Identify which cell holds the provided text, then report its (x, y) central coordinate. 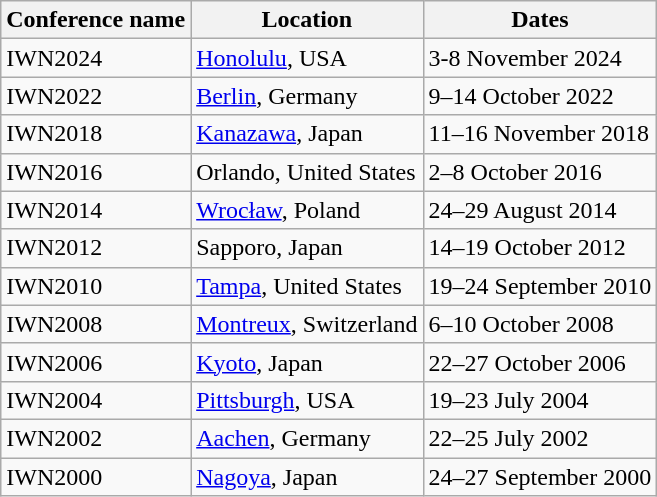
Sapporo, Japan (307, 248)
Montreux, Switzerland (307, 324)
Orlando, United States (307, 172)
IWN2012 (96, 248)
19–24 September 2010 (540, 286)
IWN2010 (96, 286)
Wrocław, Poland (307, 210)
Dates (540, 20)
IWN2022 (96, 96)
IWN2014 (96, 210)
Kyoto, Japan (307, 362)
IWN2018 (96, 134)
Tampa, United States (307, 286)
14–19 October 2012 (540, 248)
Berlin, Germany (307, 96)
22–27 October 2006 (540, 362)
9–14 October 2022 (540, 96)
IWN2004 (96, 400)
Nagoya, Japan (307, 477)
IWN2016 (96, 172)
IWN2002 (96, 438)
24–29 August 2014 (540, 210)
19–23 July 2004 (540, 400)
3-8 November 2024 (540, 58)
6–10 October 2008 (540, 324)
IWN2000 (96, 477)
IWN2024 (96, 58)
Conference name (96, 20)
Honolulu, USA (307, 58)
Aachen, Germany (307, 438)
11–16 November 2018 (540, 134)
Location (307, 20)
IWN2006 (96, 362)
22–25 July 2002 (540, 438)
2–8 October 2016 (540, 172)
IWN2008 (96, 324)
24–27 September 2000 (540, 477)
Kanazawa, Japan (307, 134)
Pittsburgh, USA (307, 400)
